Pinpoint the cell where the given text exists, returning its (x, y) midpoint coordinate. 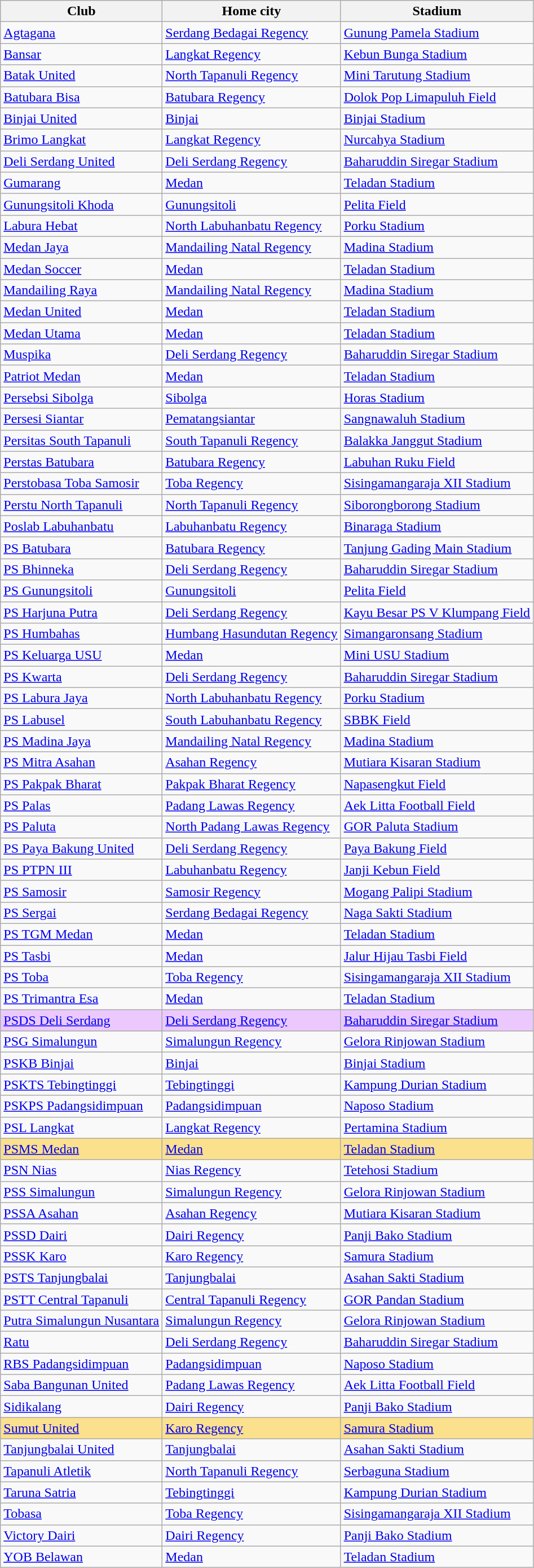
PS Keluarga USU (81, 655)
Tetehosi Stadium (437, 1170)
Paya Bakung Field (437, 848)
Perstobasa Toba Samosir (81, 483)
PSKB Binjai (81, 1063)
PS Labusel (81, 720)
Siborongborong Stadium (437, 505)
PS Batubara (81, 548)
Victory Dairi (81, 1535)
PSDS Deli Serdang (81, 1020)
Taruna Satria (81, 1492)
Simangaronsang Stadium (437, 634)
Poslab Labuhanbatu (81, 526)
PS Trimantra Esa (81, 999)
GOR Paluta Stadium (437, 827)
Tapanuli Atletik (81, 1471)
Medan Utama (81, 333)
PS Tasbi (81, 956)
Kebun Bunga Stadium (437, 54)
YOB Belawan (81, 1557)
South Labuhanbatu Regency (251, 720)
Patriot Medan (81, 376)
Pematangsiantar (251, 419)
Tanjungbalai United (81, 1450)
RBS Padangsidimpuan (81, 1364)
Sumut United (81, 1428)
PS Paluta (81, 827)
Batak United (81, 76)
Home city (251, 11)
PSSK Karo (81, 1256)
Tanjung Gading Main Stadium (437, 548)
PSSA Asahan (81, 1213)
PSTS Tanjungbalai (81, 1278)
Persesi Siantar (81, 419)
PS Kwarta (81, 677)
Jalur Hijau Tasbi Field (437, 956)
Gunung Pamela Stadium (437, 33)
Muspika (81, 355)
PSKTS Tebingtinggi (81, 1085)
Persitas South Tapanuli (81, 441)
Deli Serdang United (81, 161)
Saba Bangunan United (81, 1385)
Sibolga (251, 398)
Gumarang (81, 183)
PSSD Dairi (81, 1235)
Pertamina Stadium (437, 1127)
PS Humbahas (81, 634)
Putra Simalungun Nusantara (81, 1321)
Mogang Palipi Stadium (437, 891)
Perstas Batubara (81, 462)
Batubara Bisa (81, 97)
PS Samosir (81, 891)
Binaraga Stadium (437, 526)
PS Labura Jaya (81, 698)
Kayu Besar PS V Klumpang Field (437, 612)
Serbaguna Stadium (437, 1471)
PS Pakpak Bharat (81, 784)
PS Palas (81, 805)
Binjai United (81, 118)
Balakka Janggut Stadium (437, 441)
Gunungsitoli Khoda (81, 204)
PSTT Central Tapanuli (81, 1299)
Club (81, 11)
PS Harjuna Putra (81, 612)
PS Mitra Asahan (81, 763)
GOR Pandan Stadium (437, 1299)
PSN Nias (81, 1170)
Persebsi Sibolga (81, 398)
Sidikalang (81, 1407)
Labura Hebat (81, 226)
Pakpak Bharat Regency (251, 784)
Perstu North Tapanuli (81, 505)
Naga Sakti Stadium (437, 913)
PS Sergai (81, 913)
Agtagana (81, 33)
Nurcahya Stadium (437, 140)
PS PTPN III (81, 870)
Mini Tarutung Stadium (437, 76)
Medan Jaya (81, 247)
Tobasa (81, 1514)
Janji Kebun Field (437, 870)
PS TGM Medan (81, 934)
Medan United (81, 312)
Samosir Regency (251, 891)
Sangnawaluh Stadium (437, 419)
North Padang Lawas Regency (251, 827)
Mandailing Raya (81, 290)
PSL Langkat (81, 1127)
Nias Regency (251, 1170)
Mini USU Stadium (437, 655)
Brimo Langkat (81, 140)
Stadium (437, 11)
Horas Stadium (437, 398)
PS Bhinneka (81, 569)
Bansar (81, 54)
PS Toba (81, 977)
PS Gunungsitoli (81, 591)
Medan Soccer (81, 269)
South Tapanuli Regency (251, 441)
PSKPS Padangsidimpuan (81, 1106)
Dolok Pop Limapuluh Field (437, 97)
PSMS Medan (81, 1149)
PS Paya Bakung United (81, 848)
PS Madina Jaya (81, 741)
Ratu (81, 1342)
Napasengkut Field (437, 784)
Humbang Hasundutan Regency (251, 634)
PSS Simalungun (81, 1192)
PSG Simalungun (81, 1042)
Labuhan Ruku Field (437, 462)
SBBK Field (437, 720)
Central Tapanuli Regency (251, 1299)
